Identify which cell holds the provided text, then report its (x, y) central coordinate. 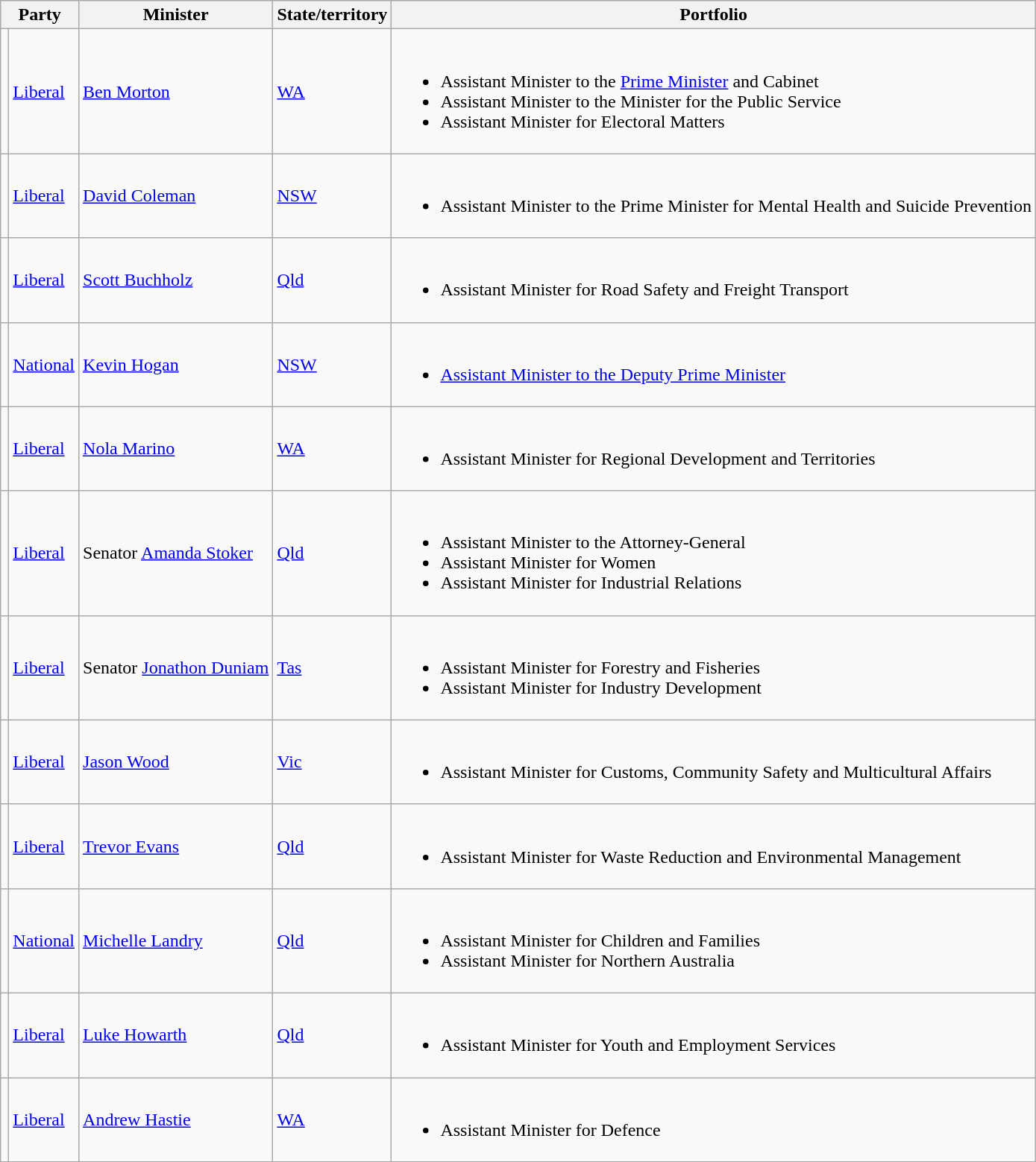
Portfolio (714, 15)
Senator Amanda Stoker (176, 553)
Kevin Hogan (176, 364)
State/territory (333, 15)
Nola Marino (176, 449)
David Coleman (176, 195)
Tas (333, 668)
Assistant Minister for Forestry and FisheriesAssistant Minister for Industry Development (714, 668)
Party (40, 15)
Assistant Minister for Children and FamiliesAssistant Minister for Northern Australia (714, 940)
Michelle Landry (176, 940)
Jason Wood (176, 762)
Assistant Minister for Waste Reduction and Environmental Management (714, 846)
Minister (176, 15)
Assistant Minister to the Prime Minister and CabinetAssistant Minister to the Minister for the Public ServiceAssistant Minister for Electoral Matters (714, 91)
Assistant Minister for Youth and Employment Services (714, 1035)
Assistant Minister to the Prime Minister for Mental Health and Suicide Prevention (714, 195)
Assistant Minister for Customs, Community Safety and Multicultural Affairs (714, 762)
Assistant Minister to the Attorney-GeneralAssistant Minister for WomenAssistant Minister for Industrial Relations (714, 553)
Assistant Minister for Defence (714, 1119)
Assistant Minister to the Deputy Prime Minister (714, 364)
Assistant Minister for Road Safety and Freight Transport (714, 280)
Vic (333, 762)
Ben Morton (176, 91)
Trevor Evans (176, 846)
Luke Howarth (176, 1035)
Assistant Minister for Regional Development and Territories (714, 449)
Andrew Hastie (176, 1119)
Senator Jonathon Duniam (176, 668)
Scott Buchholz (176, 280)
